Return [X, Y] of the center of cell containing provided text 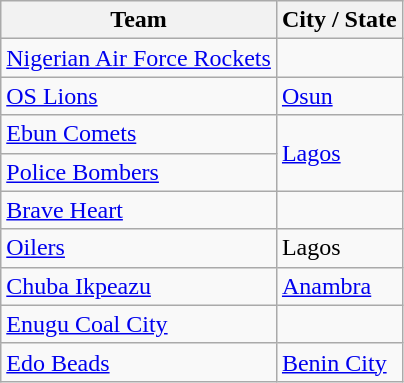
Osun [339, 96]
Brave Heart [139, 210]
Edo Beads [139, 362]
Nigerian Air Force Rockets [139, 58]
Oilers [139, 248]
Chuba Ikpeazu [139, 286]
OS Lions [139, 96]
Police Bombers [139, 172]
Ebun Comets [139, 134]
Team [139, 20]
Enugu Coal City [139, 324]
Anambra [339, 286]
City / State [339, 20]
Benin City [339, 362]
